From the cell containing the given text, extract its center point as [x, y] coordinate. 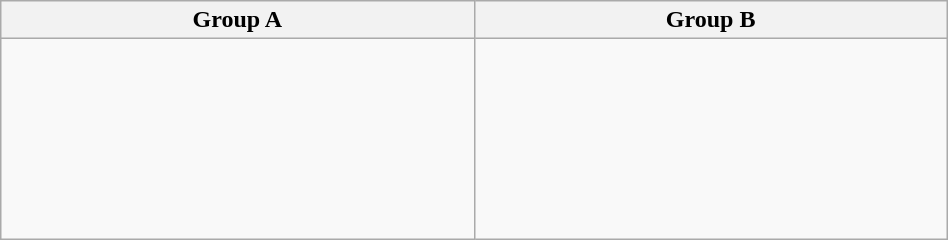
Group A [238, 20]
Group B [710, 20]
